Capture the cell that displays the provided text and extract its (x, y) central coordinate. 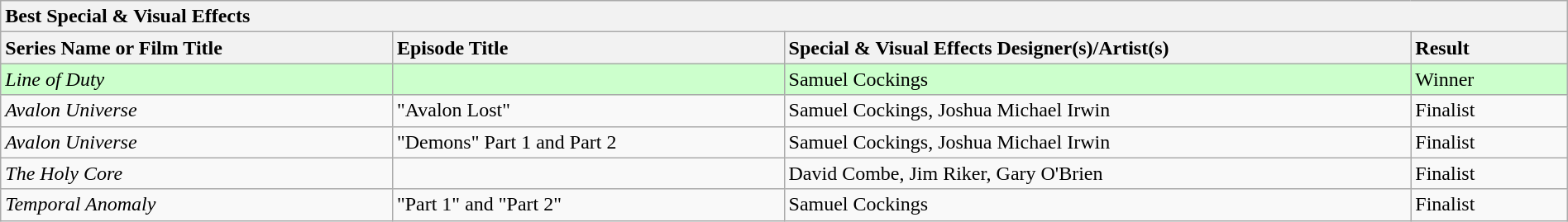
Episode Title (588, 48)
"Part 1" and "Part 2" (588, 205)
Line of Duty (197, 79)
Best Special & Visual Effects (784, 17)
Winner (1489, 79)
"Demons" Part 1 and Part 2 (588, 142)
Result (1489, 48)
"Avalon Lost" (588, 111)
The Holy Core (197, 173)
David Combe, Jim Riker, Gary O'Brien (1097, 173)
Special & Visual Effects Designer(s)/Artist(s) (1097, 48)
Series Name or Film Title (197, 48)
Temporal Anomaly (197, 205)
